Pinpoint the cell where the given text exists, returning its [x, y] midpoint coordinate. 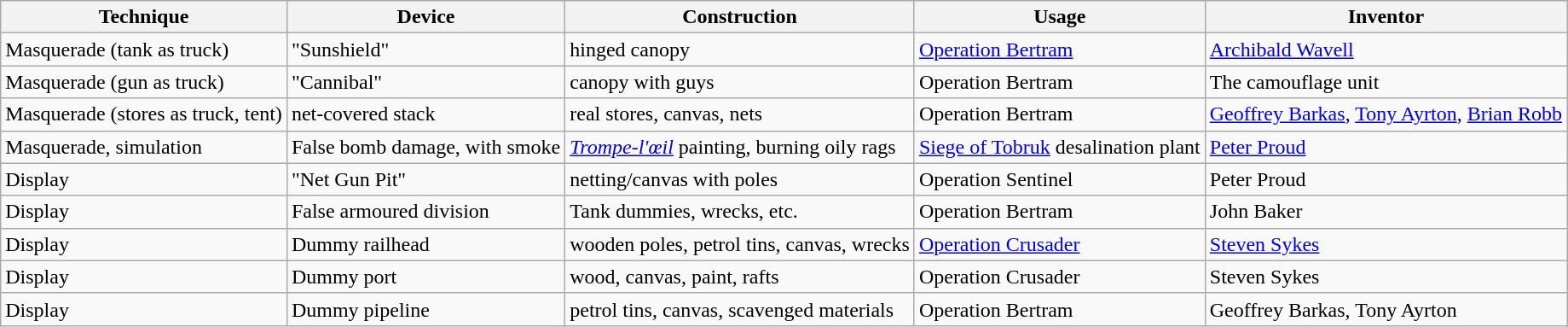
False armoured division [425, 212]
Archibald Wavell [1386, 50]
Masquerade (gun as truck) [144, 82]
Usage [1059, 17]
Operation Sentinel [1059, 179]
"Sunshield" [425, 50]
Masquerade (stores as truck, tent) [144, 114]
Dummy pipeline [425, 309]
petrol tins, canvas, scavenged materials [740, 309]
Siege of Tobruk desalination plant [1059, 147]
Dummy port [425, 277]
real stores, canvas, nets [740, 114]
hinged canopy [740, 50]
Masquerade, simulation [144, 147]
"Cannibal" [425, 82]
Tank dummies, wrecks, etc. [740, 212]
Construction [740, 17]
"Net Gun Pit" [425, 179]
Geoffrey Barkas, Tony Ayrton, Brian Robb [1386, 114]
Masquerade (tank as truck) [144, 50]
John Baker [1386, 212]
Trompe-l'œil painting, burning oily rags [740, 147]
False bomb damage, with smoke [425, 147]
Inventor [1386, 17]
Dummy railhead [425, 244]
wood, canvas, paint, rafts [740, 277]
netting/canvas with poles [740, 179]
net-covered stack [425, 114]
Geoffrey Barkas, Tony Ayrton [1386, 309]
Technique [144, 17]
The camouflage unit [1386, 82]
canopy with guys [740, 82]
wooden poles, petrol tins, canvas, wrecks [740, 244]
Device [425, 17]
